Detect which cell encompasses the target text, then output its (X, Y) center coordinate. 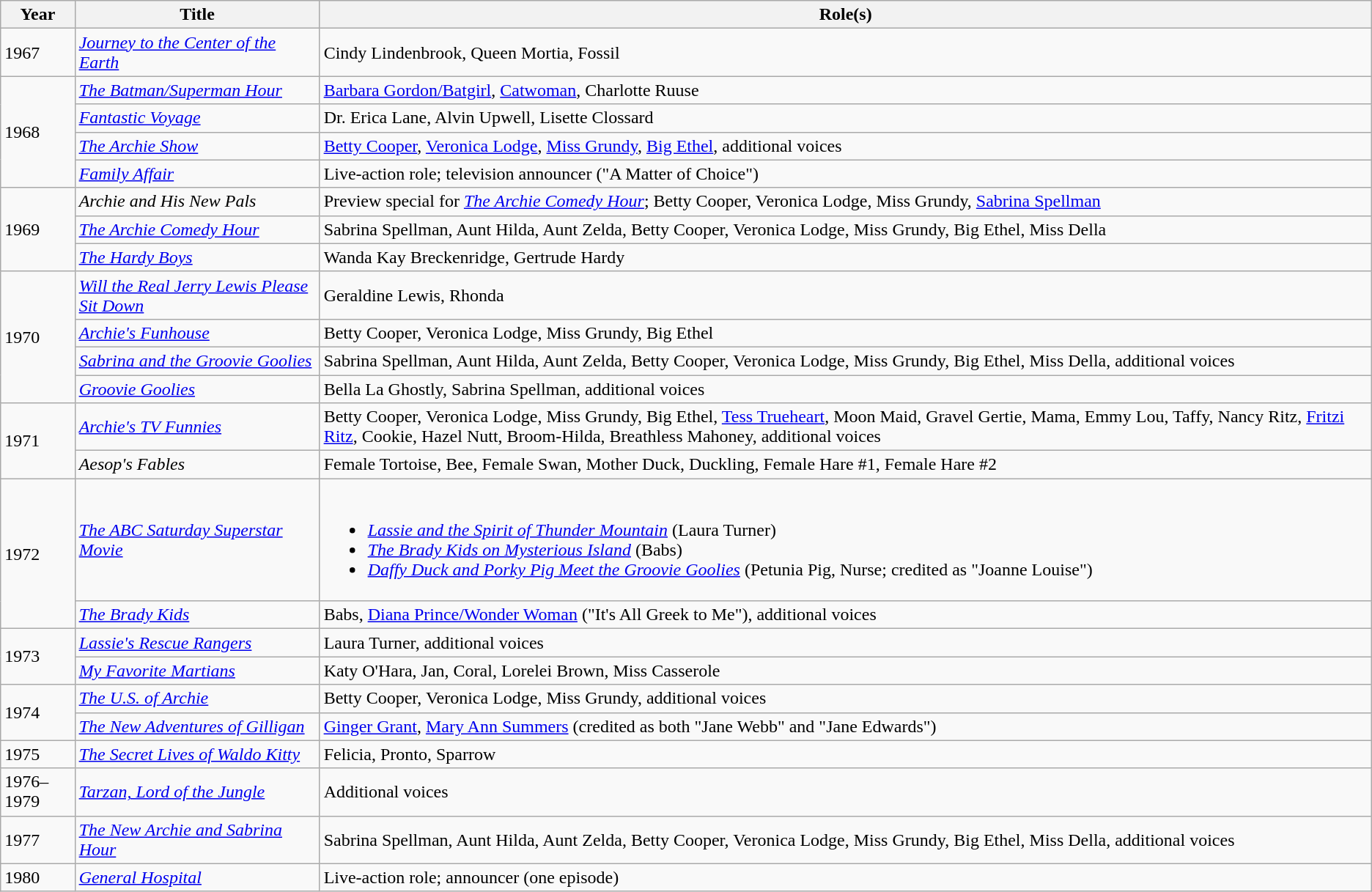
1977 (38, 840)
The Brady Kids (197, 615)
Ginger Grant, Mary Ann Summers (credited as both "Jane Webb" and "Jane Edwards") (846, 726)
Preview special for The Archie Comedy Hour; Betty Cooper, Veronica Lodge, Miss Grundy, Sabrina Spellman (846, 202)
Female Tortoise, Bee, Female Swan, Mother Duck, Duckling, Female Hare #1, Female Hare #2 (846, 465)
Fantastic Voyage (197, 118)
Cindy Lindenbrook, Queen Mortia, Fossil (846, 53)
1972 (38, 554)
Bella La Ghostly, Sabrina Spellman, additional voices (846, 389)
Barbara Gordon/Batgirl, Catwoman, Charlotte Ruuse (846, 90)
Sabrina Spellman, Aunt Hilda, Aunt Zelda, Betty Cooper, Veronica Lodge, Miss Grundy, Big Ethel, Miss Della (846, 229)
Tarzan, Lord of the Jungle (197, 792)
Journey to the Center of the Earth (197, 53)
Role(s) (846, 15)
Felicia, Pronto, Sparrow (846, 754)
Archie's TV Funnies (197, 427)
1974 (38, 712)
Geraldine Lewis, Rhonda (846, 295)
Wanda Kay Breckenridge, Gertrude Hardy (846, 257)
Archie and His New Pals (197, 202)
1971 (38, 441)
Aesop's Fables (197, 465)
The Secret Lives of Waldo Kitty (197, 754)
Live-action role; television announcer ("A Matter of Choice") (846, 174)
Will the Real Jerry Lewis Please Sit Down (197, 295)
Dr. Erica Lane, Alvin Upwell, Lisette Clossard (846, 118)
Live-action role; announcer (one episode) (846, 877)
1973 (38, 657)
The Batman/Superman Hour (197, 90)
Betty Cooper, Veronica Lodge, Miss Grundy, additional voices (846, 699)
The ABC Saturday Superstar Movie (197, 539)
Sabrina and the Groovie Goolies (197, 361)
1975 (38, 754)
1980 (38, 877)
The Archie Show (197, 146)
Katy O'Hara, Jan, Coral, Lorelei Brown, Miss Casserole (846, 671)
Archie's Funhouse (197, 333)
The Hardy Boys (197, 257)
My Favorite Martians (197, 671)
1970 (38, 337)
1969 (38, 229)
Laura Turner, additional voices (846, 643)
General Hospital (197, 877)
Family Affair (197, 174)
The New Archie and Sabrina Hour (197, 840)
The Archie Comedy Hour (197, 229)
Babs, Diana Prince/Wonder Woman ("It's All Greek to Me"), additional voices (846, 615)
The New Adventures of Gilligan (197, 726)
The U.S. of Archie (197, 699)
Year (38, 15)
Lassie's Rescue Rangers (197, 643)
1968 (38, 132)
Betty Cooper, Veronica Lodge, Miss Grundy, Big Ethel, additional voices (846, 146)
Title (197, 15)
1967 (38, 53)
Betty Cooper, Veronica Lodge, Miss Grundy, Big Ethel (846, 333)
Groovie Goolies (197, 389)
Additional voices (846, 792)
1976–1979 (38, 792)
